Extract the [X, Y] coordinate from the center of the cell holding the provided text.  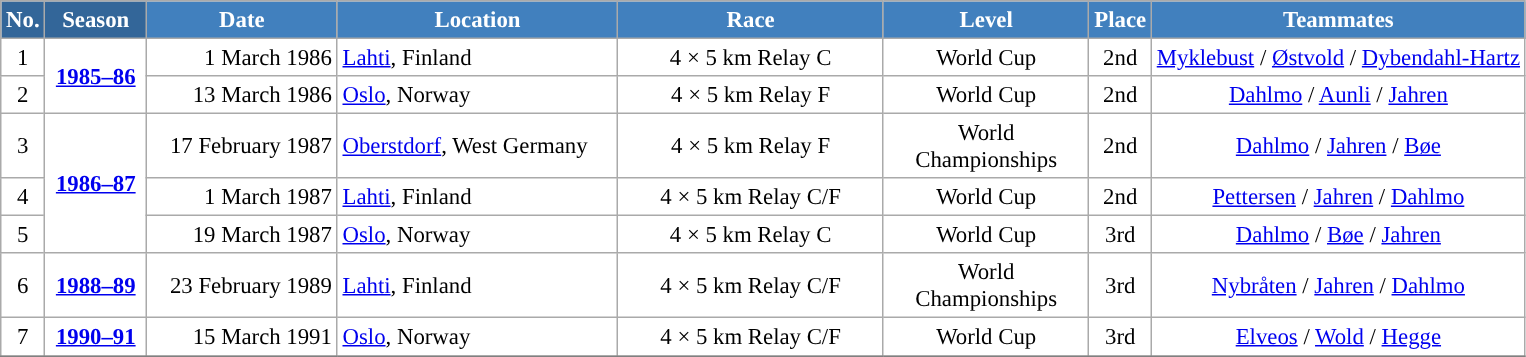
1 March 1986 [242, 58]
13 March 1986 [242, 95]
19 March 1987 [242, 235]
2 [23, 95]
Elveos / Wold / Hegge [1338, 337]
6 [23, 286]
1 March 1987 [242, 197]
5 [23, 235]
23 February 1989 [242, 286]
7 [23, 337]
15 March 1991 [242, 337]
Pettersen / Jahren / Dahlmo [1338, 197]
Race [751, 20]
Myklebust / Østvold / Dybendahl-Hartz [1338, 58]
1990–91 [96, 337]
Dahlmo / Bøe / Jahren [1338, 235]
1986–87 [96, 184]
Season [96, 20]
Oberstdorf, West Germany [478, 146]
4 [23, 197]
No. [23, 20]
1988–89 [96, 286]
3 [23, 146]
Teammates [1338, 20]
17 February 1987 [242, 146]
Date [242, 20]
Dahlmo / Aunli / Jahren [1338, 95]
1 [23, 58]
Nybråten / Jahren / Dahlmo [1338, 286]
1985–86 [96, 76]
Location [478, 20]
Dahlmo / Jahren / Bøe [1338, 146]
Level [986, 20]
Place [1120, 20]
